Return (x, y) of the center of cell containing provided text 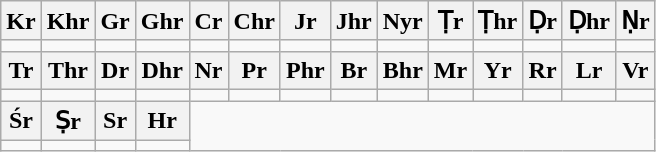
Ghr (162, 21)
Ṣr (68, 120)
Jhr (354, 21)
Kr (21, 21)
Lr (588, 70)
Pr (254, 70)
Khr (68, 21)
Br (354, 70)
Sr (115, 120)
Thr (68, 70)
Hr (162, 120)
Tr (21, 70)
Cr (208, 21)
Yr (498, 70)
Ṭr (450, 21)
Ḍr (543, 21)
Vr (636, 70)
Ḍhr (588, 21)
Gr (115, 21)
Chr (254, 21)
Mr (450, 70)
Phr (305, 70)
Rr (543, 70)
Ṇr (636, 21)
Nr (208, 70)
Jr (305, 21)
Nyr (402, 21)
Bhr (402, 70)
Ṭhr (498, 21)
Dr (115, 70)
Dhr (162, 70)
Śr (21, 120)
